Return [x, y] of the center of cell containing provided text 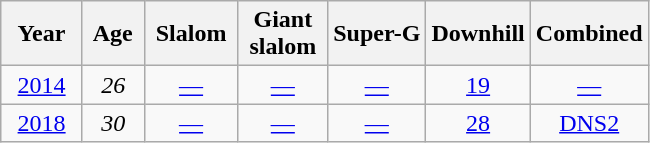
Super-G [377, 34]
DNS2 [589, 123]
Downhill [478, 34]
2014 [42, 85]
Giant slalom [283, 34]
Slalom [191, 34]
19 [478, 85]
Age [113, 34]
26 [113, 85]
30 [113, 123]
2018 [42, 123]
Year [42, 34]
Combined [589, 34]
28 [478, 123]
